Scan for the cell matching the given text and deliver its (X, Y) coordinate at center. 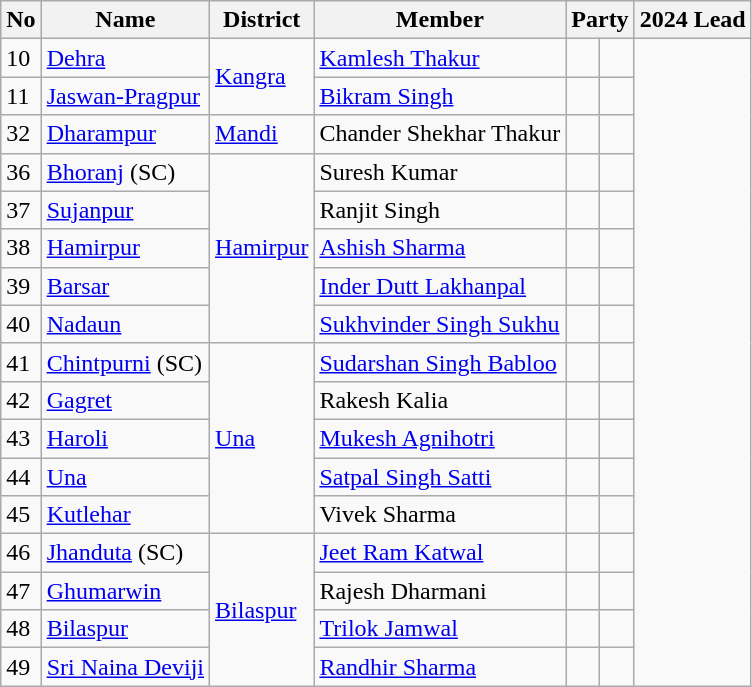
Trilok Jamwal (440, 629)
Party (600, 20)
District (262, 20)
Suresh Kumar (440, 172)
38 (21, 248)
Gagret (125, 400)
41 (21, 362)
44 (21, 477)
Ranjit Singh (440, 210)
Bhoranj (SC) (125, 172)
43 (21, 438)
Randhir Sharma (440, 667)
Jhanduta (SC) (125, 553)
45 (21, 515)
47 (21, 591)
Kamlesh Thakur (440, 58)
11 (21, 96)
Rajesh Dharmani (440, 591)
Ghumarwin (125, 591)
Dharampur (125, 134)
Name (125, 20)
Dehra (125, 58)
10 (21, 58)
Satpal Singh Satti (440, 477)
Inder Dutt Lakhanpal (440, 286)
Chander Shekhar Thakur (440, 134)
Barsar (125, 286)
2024 Lead (692, 20)
36 (21, 172)
Sujanpur (125, 210)
32 (21, 134)
49 (21, 667)
Bikram Singh (440, 96)
Mandi (262, 134)
Ashish Sharma (440, 248)
Member (440, 20)
Sudarshan Singh Babloo (440, 362)
42 (21, 400)
No (21, 20)
46 (21, 553)
Sri Naina Deviji (125, 667)
48 (21, 629)
Kangra (262, 77)
Chintpurni (SC) (125, 362)
Jaswan-Pragpur (125, 96)
Sukhvinder Singh Sukhu (440, 324)
Vivek Sharma (440, 515)
40 (21, 324)
Kutlehar (125, 515)
Rakesh Kalia (440, 400)
39 (21, 286)
Jeet Ram Katwal (440, 553)
Mukesh Agnihotri (440, 438)
Nadaun (125, 324)
37 (21, 210)
Haroli (125, 438)
